Find where the given text appears and provide that cell's center as (x, y) coordinate. 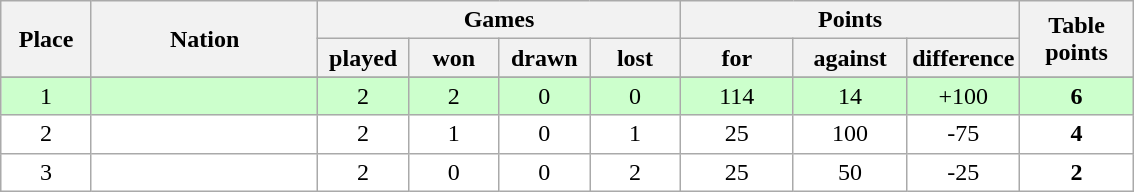
Points (850, 20)
3 (46, 172)
114 (736, 96)
difference (964, 58)
4 (1076, 134)
14 (850, 96)
Tablepoints (1076, 39)
Place (46, 39)
drawn (544, 58)
Nation (204, 39)
Games (499, 20)
6 (1076, 96)
for (736, 58)
lost (636, 58)
-25 (964, 172)
+100 (964, 96)
-75 (964, 134)
50 (850, 172)
played (364, 58)
won (454, 58)
against (850, 58)
100 (850, 134)
